Pinpoint the cell where the given text exists, returning its (x, y) midpoint coordinate. 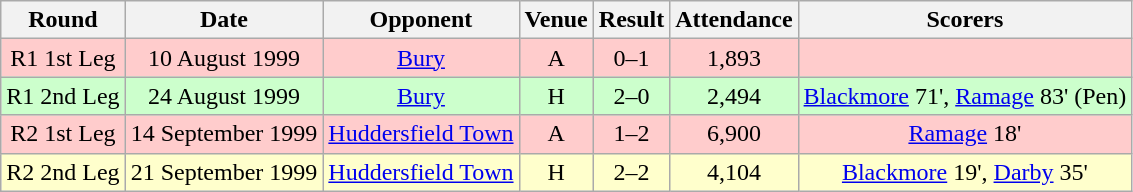
1,893 (734, 58)
R1 1st Leg (63, 58)
6,900 (734, 134)
Blackmore 71', Ramage 83' (Pen) (965, 96)
0–1 (631, 58)
Blackmore 19', Darby 35' (965, 172)
Scorers (965, 20)
R1 2nd Leg (63, 96)
14 September 1999 (224, 134)
10 August 1999 (224, 58)
Result (631, 20)
21 September 1999 (224, 172)
R2 2nd Leg (63, 172)
24 August 1999 (224, 96)
R2 1st Leg (63, 134)
Date (224, 20)
2–2 (631, 172)
Ramage 18' (965, 134)
Round (63, 20)
4,104 (734, 172)
Venue (556, 20)
1–2 (631, 134)
2,494 (734, 96)
Opponent (421, 20)
Attendance (734, 20)
2–0 (631, 96)
